Return the (X, Y) coordinate for the center point of the cell that contains the specified text.  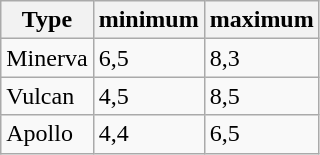
Vulcan (47, 96)
Minerva (47, 58)
Type (47, 20)
Apollo (47, 134)
4,5 (148, 96)
minimum (148, 20)
maximum (262, 20)
8,3 (262, 58)
8,5 (262, 96)
4,4 (148, 134)
